From the cell containing the given text, extract its center point as (X, Y) coordinate. 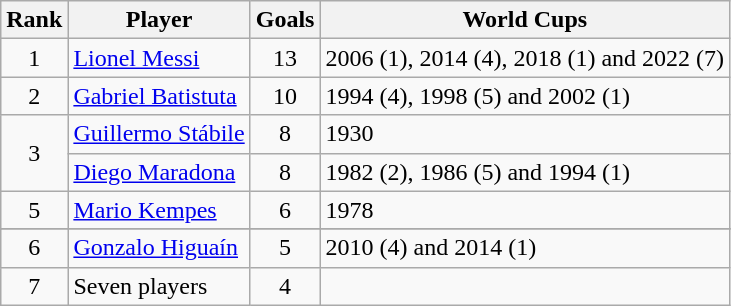
Rank (34, 20)
Mario Kempes (159, 210)
1930 (525, 134)
Gabriel Batistuta (159, 96)
Guillermo Stábile (159, 134)
2 (34, 96)
Lionel Messi (159, 58)
1982 (2), 1986 (5) and 1994 (1) (525, 172)
Goals (285, 20)
1978 (525, 210)
3 (34, 153)
4 (285, 286)
2010 (4) and 2014 (1) (525, 248)
10 (285, 96)
2006 (1), 2014 (4), 2018 (1) and 2022 (7) (525, 58)
13 (285, 58)
1994 (4), 1998 (5) and 2002 (1) (525, 96)
World Cups (525, 20)
7 (34, 286)
1 (34, 58)
Seven players (159, 286)
Diego Maradona (159, 172)
Gonzalo Higuaín (159, 248)
Player (159, 20)
